Detect which cell encompasses the target text, then output its (x, y) center coordinate. 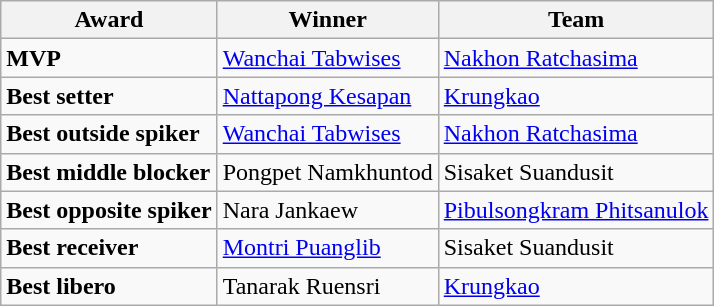
Pongpet Namkhuntod (328, 172)
Best opposite spiker (109, 210)
Best setter (109, 96)
Award (109, 20)
Tanarak Ruensri (328, 286)
Best outside spiker (109, 134)
Montri Puanglib (328, 248)
Winner (328, 20)
MVP (109, 58)
Team (576, 20)
Best libero (109, 286)
Nara Jankaew (328, 210)
Best receiver (109, 248)
Pibulsongkram Phitsanulok (576, 210)
Best middle blocker (109, 172)
Nattapong Kesapan (328, 96)
